Scan for the cell matching the given text and deliver its [X, Y] coordinate at center. 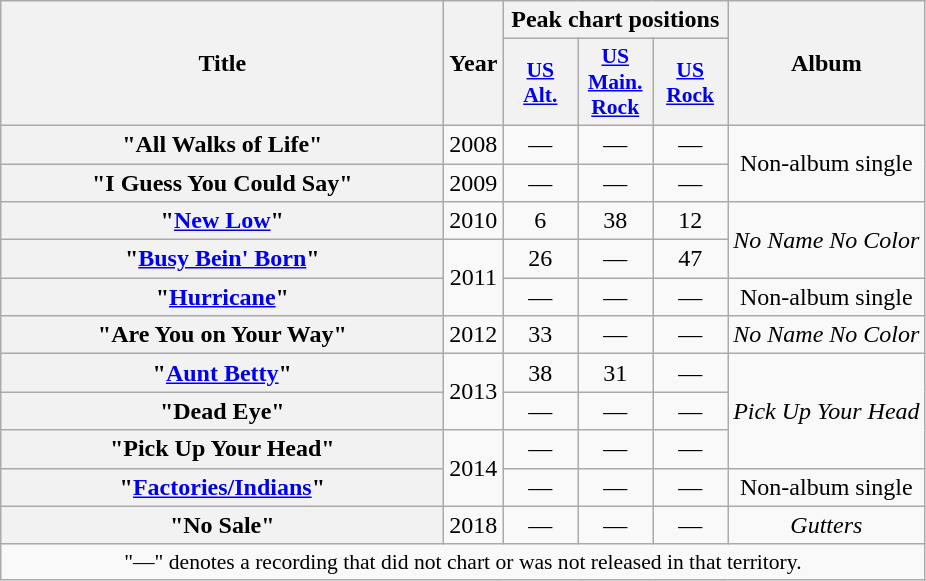
2018 [474, 525]
"New Low" [222, 221]
"No Sale" [222, 525]
2011 [474, 278]
USRock [690, 82]
2012 [474, 335]
"Busy Bein' Born" [222, 259]
Peak chart positions [616, 20]
"Are You on Your Way" [222, 335]
"Pick Up Your Head" [222, 449]
2014 [474, 468]
"—" denotes a recording that did not chart or was not released in that territory. [463, 562]
"Aunt Betty" [222, 373]
USMain. Rock [616, 82]
33 [540, 335]
12 [690, 221]
"All Walks of Life" [222, 144]
Title [222, 64]
2013 [474, 392]
"Dead Eye" [222, 411]
"Hurricane" [222, 297]
USAlt. [540, 82]
47 [690, 259]
31 [616, 373]
2009 [474, 183]
26 [540, 259]
"I Guess You Could Say" [222, 183]
"Factories/Indians" [222, 487]
Pick Up Your Head [827, 411]
Year [474, 64]
Album [827, 64]
2010 [474, 221]
2008 [474, 144]
6 [540, 221]
Gutters [827, 525]
